From the cell containing the given text, extract its center point as [x, y] coordinate. 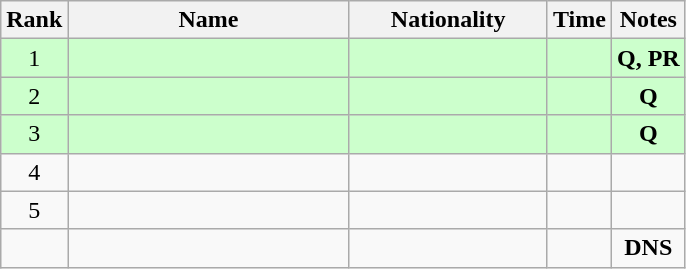
Q, PR [648, 58]
Name [208, 20]
4 [34, 172]
2 [34, 96]
5 [34, 210]
Rank [34, 20]
Nationality [448, 20]
Notes [648, 20]
1 [34, 58]
DNS [648, 248]
3 [34, 134]
Time [579, 20]
